Provide the [x, y] coordinate of the cell's center where the given text is located.  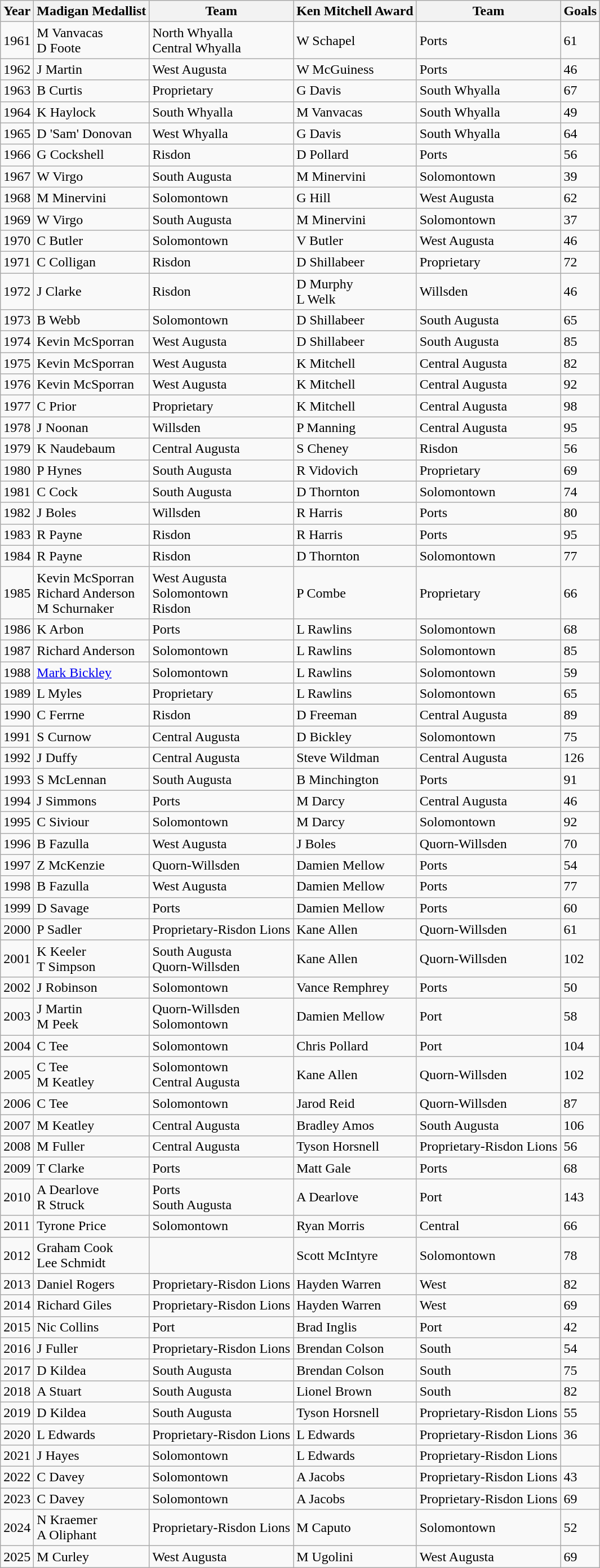
2013 [17, 1284]
K Naudebaum [91, 449]
1976 [17, 385]
Richard Anderson [91, 651]
D Freeman [355, 715]
Tyrone Price [91, 1226]
J Robinson [91, 987]
39 [580, 176]
72 [580, 262]
D Pollard [355, 155]
K Haylock [91, 112]
1966 [17, 155]
Bradley Amos [355, 1125]
M Caputo [355, 1527]
J Fuller [91, 1348]
1973 [17, 320]
M Curley [91, 1557]
98 [580, 406]
1965 [17, 133]
A Dearlove [355, 1197]
2011 [17, 1226]
64 [580, 133]
D 'Sam' Donovan [91, 133]
1967 [17, 176]
2018 [17, 1391]
S McLennan [91, 779]
89 [580, 715]
2019 [17, 1413]
70 [580, 844]
126 [580, 758]
55 [580, 1413]
South Augusta Quorn-Willsden [221, 959]
B Webb [91, 320]
M Vanvacas [355, 112]
2002 [17, 987]
2014 [17, 1306]
43 [580, 1477]
B Minchington [355, 779]
M Fuller [91, 1147]
80 [580, 513]
V Butler [355, 240]
C Butler [91, 240]
1985 [17, 593]
1975 [17, 363]
1987 [17, 651]
42 [580, 1327]
2007 [17, 1125]
J Hayes [91, 1456]
C Siviour [91, 822]
36 [580, 1435]
59 [580, 672]
2008 [17, 1147]
74 [580, 492]
Steve Wildman [355, 758]
2016 [17, 1348]
1983 [17, 534]
1989 [17, 694]
2004 [17, 1046]
G Hill [355, 198]
J Noonan [91, 427]
2003 [17, 1016]
67 [580, 91]
Year [17, 11]
Richard Giles [91, 1306]
1997 [17, 865]
1972 [17, 291]
Graham Cook Lee Schmidt [91, 1255]
T Clarke [91, 1168]
1995 [17, 822]
Matt Gale [355, 1168]
2025 [17, 1557]
62 [580, 198]
1968 [17, 198]
W McGuiness [355, 69]
C Colligan [91, 262]
C Prior [91, 406]
M Keatley [91, 1125]
P Manning [355, 427]
1981 [17, 492]
J Clarke [91, 291]
R Vidovich [355, 470]
1971 [17, 262]
N Kraemer A Oliphant [91, 1527]
C Tee M Keatley [91, 1075]
Brad Inglis [355, 1327]
1993 [17, 779]
A Dearlove R Struck [91, 1197]
L Myles [91, 694]
Jarod Reid [355, 1104]
1974 [17, 342]
1994 [17, 801]
2009 [17, 1168]
1978 [17, 427]
S Cheney [355, 449]
Madigan Medallist [91, 11]
Kevin McSporran Richard Anderson M Schurnaker [91, 593]
J Martin M Peek [91, 1016]
G Cockshell [91, 155]
50 [580, 987]
J Simmons [91, 801]
1984 [17, 556]
1979 [17, 449]
M Vanvacas D Foote [91, 41]
K Keeler T Simpson [91, 959]
2020 [17, 1435]
Ryan Morris [355, 1226]
D Bickley [355, 737]
North Whyalla Central Whyalla [221, 41]
Scott McIntyre [355, 1255]
104 [580, 1046]
West Augusta Solomontown Risdon [221, 593]
2005 [17, 1075]
143 [580, 1197]
Mark Bickley [91, 672]
K Arbon [91, 629]
1986 [17, 629]
1990 [17, 715]
A Stuart [91, 1391]
Z McKenzie [91, 865]
1977 [17, 406]
1991 [17, 737]
C Cock [91, 492]
D Murphy L Welk [355, 291]
2001 [17, 959]
Daniel Rogers [91, 1284]
Nic Collins [91, 1327]
W Schapel [355, 41]
1996 [17, 844]
1962 [17, 69]
2015 [17, 1327]
Quorn-Willsden Solomontown [221, 1016]
1982 [17, 513]
Ports South Augusta [221, 1197]
1998 [17, 887]
60 [580, 908]
49 [580, 112]
1988 [17, 672]
1970 [17, 240]
D Savage [91, 908]
58 [580, 1016]
2023 [17, 1499]
Goals [580, 11]
1980 [17, 470]
J Duffy [91, 758]
1964 [17, 112]
P Hynes [91, 470]
C Ferrne [91, 715]
91 [580, 779]
Ken Mitchell Award [355, 11]
2006 [17, 1104]
87 [580, 1104]
S Curnow [91, 737]
78 [580, 1255]
Solomontown Central Augusta [221, 1075]
P Combe [355, 593]
2022 [17, 1477]
West Whyalla [221, 133]
2010 [17, 1197]
Vance Remphrey [355, 987]
2017 [17, 1370]
2021 [17, 1456]
2024 [17, 1527]
1969 [17, 219]
2012 [17, 1255]
1963 [17, 91]
52 [580, 1527]
1999 [17, 908]
Central [488, 1226]
Chris Pollard [355, 1046]
37 [580, 219]
M Ugolini [355, 1557]
106 [580, 1125]
Lionel Brown [355, 1391]
J Martin [91, 69]
2000 [17, 929]
B Curtis [91, 91]
1961 [17, 41]
P Sadler [91, 929]
1992 [17, 758]
